Return the [x, y] coordinate for the center point of the cell that contains the specified text.  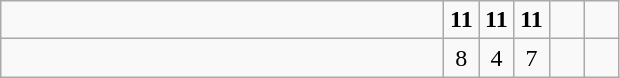
4 [496, 58]
7 [532, 58]
8 [462, 58]
